Return [x, y] of the center of cell containing provided text 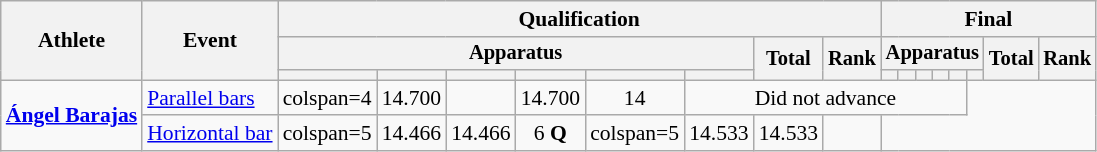
Event [210, 40]
Did not advance [825, 98]
colspan=4 [328, 98]
Ángel Barajas [72, 116]
6 Q [550, 134]
14 [634, 98]
Athlete [72, 40]
Horizontal bar [210, 134]
Parallel bars [210, 98]
Final [988, 19]
Qualification [580, 19]
